Provide the [X, Y] coordinate of the cell's center where the given text is located.  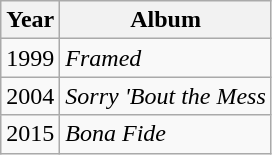
Album [166, 20]
2015 [30, 134]
2004 [30, 96]
Year [30, 20]
1999 [30, 58]
Sorry 'Bout the Mess [166, 96]
Bona Fide [166, 134]
Framed [166, 58]
